Capture the cell that displays the provided text and extract its (X, Y) central coordinate. 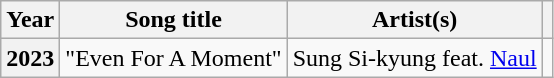
"Even For A Moment" (174, 58)
Year (30, 20)
Song title (174, 20)
Sung Si-kyung feat. Naul (414, 58)
2023 (30, 58)
Artist(s) (414, 20)
